Extract the [x, y] coordinate from the center of the cell holding the provided text.  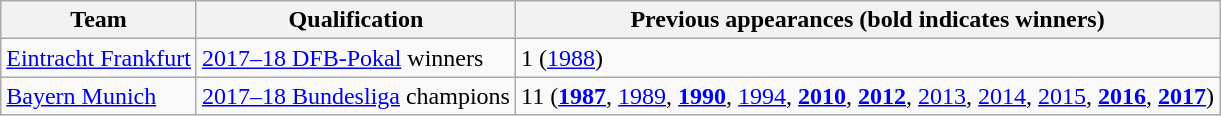
1 (1988) [867, 58]
Eintracht Frankfurt [99, 58]
Previous appearances (bold indicates winners) [867, 20]
Team [99, 20]
11 (1987, 1989, 1990, 1994, 2010, 2012, 2013, 2014, 2015, 2016, 2017) [867, 96]
Qualification [356, 20]
2017–18 Bundesliga champions [356, 96]
Bayern Munich [99, 96]
2017–18 DFB-Pokal winners [356, 58]
